Pinpoint the cell where the given text exists, returning its (X, Y) midpoint coordinate. 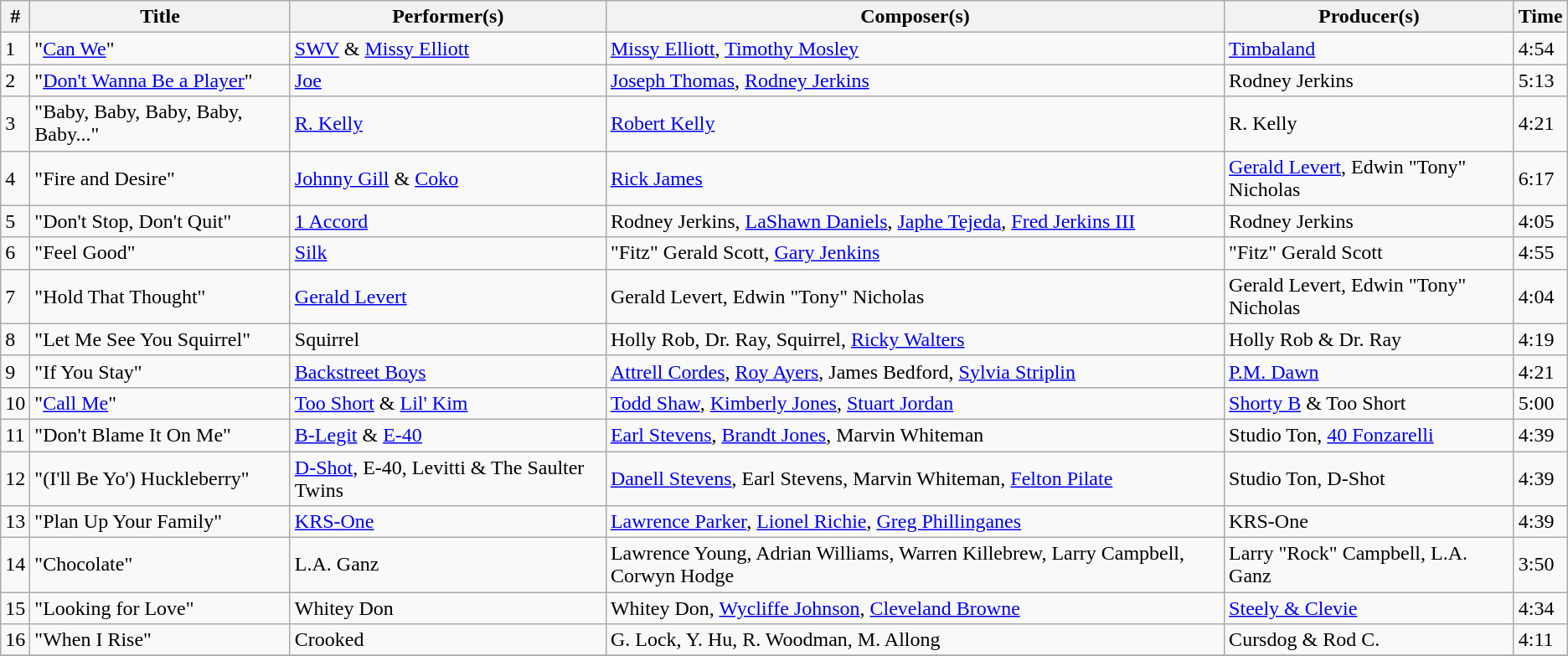
Producer(s) (1369, 17)
Joe (447, 80)
Crooked (447, 640)
"Don't Wanna Be a Player" (160, 80)
Too Short & Lil' Kim (447, 403)
Whitey Don, Wycliffe Johnson, Cleveland Browne (915, 608)
14 (15, 565)
"Baby, Baby, Baby, Baby, Baby..." (160, 124)
4:05 (1540, 221)
4:54 (1540, 49)
2 (15, 80)
"Fire and Desire" (160, 178)
15 (15, 608)
Title (160, 17)
4:34 (1540, 608)
8 (15, 339)
16 (15, 640)
D-Shot, E-40, Levitti & The Saulter Twins (447, 478)
Earl Stevens, Brandt Jones, Marvin Whiteman (915, 435)
SWV & Missy Elliott (447, 49)
P.M. Dawn (1369, 371)
"Fitz" Gerald Scott (1369, 253)
"Feel Good" (160, 253)
Robert Kelly (915, 124)
G. Lock, Y. Hu, R. Woodman, M. Allong (915, 640)
"Don't Blame It On Me" (160, 435)
3 (15, 124)
Danell Stevens, Earl Stevens, Marvin Whiteman, Felton Pilate (915, 478)
Timbaland (1369, 49)
3:50 (1540, 565)
Studio Ton, D-Shot (1369, 478)
5 (15, 221)
5:13 (1540, 80)
"Looking for Love" (160, 608)
Squirrel (447, 339)
Composer(s) (915, 17)
12 (15, 478)
"Plan Up Your Family" (160, 522)
L.A. Ganz (447, 565)
6 (15, 253)
Cursdog & Rod C. (1369, 640)
"When I Rise" (160, 640)
5:00 (1540, 403)
B-Legit & E-40 (447, 435)
13 (15, 522)
# (15, 17)
Silk (447, 253)
Attrell Cordes, Roy Ayers, James Bedford, Sylvia Striplin (915, 371)
7 (15, 297)
"(I'll Be Yo') Huckleberry" (160, 478)
Gerald Levert (447, 297)
Backstreet Boys (447, 371)
Studio Ton, 40 Fonzarelli (1369, 435)
4:04 (1540, 297)
4 (15, 178)
Rodney Jerkins, LaShawn Daniels, Japhe Tejeda, Fred Jerkins III (915, 221)
11 (15, 435)
Todd Shaw, Kimberly Jones, Stuart Jordan (915, 403)
Larry "Rock" Campbell, L.A. Ganz (1369, 565)
Rick James (915, 178)
Johnny Gill & Coko (447, 178)
Whitey Don (447, 608)
Shorty B & Too Short (1369, 403)
"Fitz" Gerald Scott, Gary Jenkins (915, 253)
10 (15, 403)
Performer(s) (447, 17)
Joseph Thomas, Rodney Jerkins (915, 80)
4:19 (1540, 339)
Lawrence Parker, Lionel Richie, Greg Phillinganes (915, 522)
6:17 (1540, 178)
4:55 (1540, 253)
1 (15, 49)
"If You Stay" (160, 371)
9 (15, 371)
Steely & Clevie (1369, 608)
Lawrence Young, Adrian Williams, Warren Killebrew, Larry Campbell, Corwyn Hodge (915, 565)
1 Accord (447, 221)
Missy Elliott, Timothy Mosley (915, 49)
"Call Me" (160, 403)
"Hold That Thought" (160, 297)
Time (1540, 17)
"Let Me See You Squirrel" (160, 339)
"Don't Stop, Don't Quit" (160, 221)
4:11 (1540, 640)
Holly Rob, Dr. Ray, Squirrel, Ricky Walters (915, 339)
"Chocolate" (160, 565)
"Can We" (160, 49)
Holly Rob & Dr. Ray (1369, 339)
